Output the [x, y] coordinate of the center of the cell containing the given text.  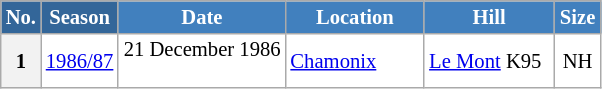
Le Mont K95 [489, 60]
Hill [489, 16]
21 December 1986 [202, 60]
Size [578, 16]
Chamonix [354, 60]
Date [202, 16]
No. [21, 16]
Season [80, 16]
Location [354, 16]
NH [578, 60]
1 [21, 60]
1986/87 [80, 60]
